Return (X, Y) of the center of cell containing provided text 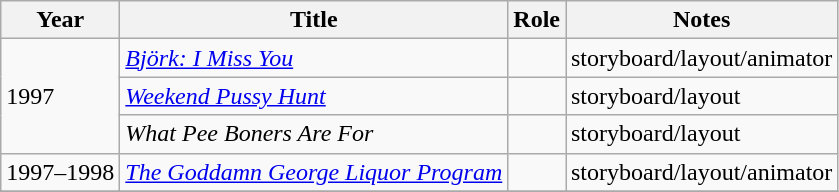
Title (314, 20)
What Pee Boners Are For (314, 134)
Role (537, 20)
The Goddamn George Liquor Program (314, 172)
Weekend Pussy Hunt (314, 96)
1997–1998 (60, 172)
Year (60, 20)
1997 (60, 96)
Björk: I Miss You (314, 58)
Notes (702, 20)
